Search for the cell housing the specified text and yield its (X, Y) center coordinate. 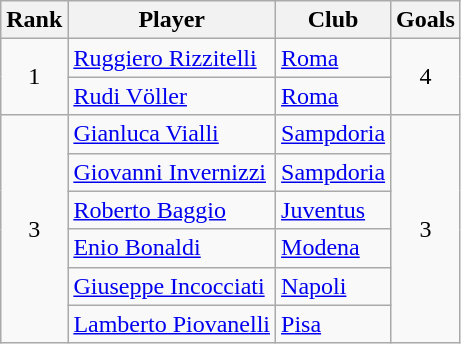
Lamberto Piovanelli (172, 324)
Player (172, 20)
Napoli (334, 286)
Ruggiero Rizzitelli (172, 58)
Juventus (334, 210)
Rank (34, 20)
1 (34, 77)
Roberto Baggio (172, 210)
Club (334, 20)
Gianluca Vialli (172, 134)
Giuseppe Incocciati (172, 286)
Rudi Völler (172, 96)
Goals (426, 20)
4 (426, 77)
Modena (334, 248)
Giovanni Invernizzi (172, 172)
Pisa (334, 324)
Enio Bonaldi (172, 248)
